Extract the (x, y) coordinate from the center of the cell holding the provided text.  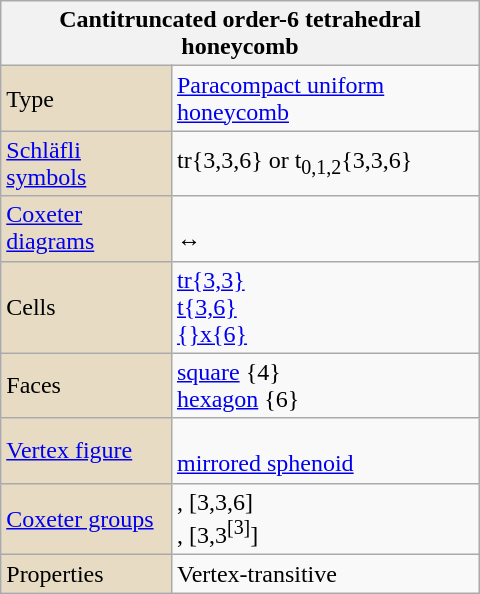
Paracompact uniform honeycomb (325, 98)
Cantitruncated order-6 tetrahedral honeycomb (240, 34)
Properties (86, 574)
mirrored sphenoid (325, 450)
tr{3,3,6} or t0,1,2{3,3,6} (325, 164)
tr{3,3} t{3,6} {}x{6} (325, 307)
Faces (86, 386)
Coxeter diagrams (86, 228)
Vertex figure (86, 450)
Coxeter groups (86, 519)
Cells (86, 307)
Type (86, 98)
Schläfli symbols (86, 164)
, [3,3,6], [3,3[3]] (325, 519)
Vertex-transitive (325, 574)
square {4}hexagon {6} (325, 386)
↔ (325, 228)
